Extract the [x, y] coordinate from the center of the cell holding the provided text.  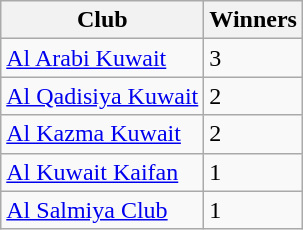
3 [254, 58]
Al Arabi Kuwait [102, 58]
Al Kuwait Kaifan [102, 172]
Winners [254, 20]
Club [102, 20]
Al Salmiya Club [102, 210]
Al Kazma Kuwait [102, 134]
Al Qadisiya Kuwait [102, 96]
